Return (X, Y) of the center of cell containing provided text 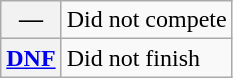
DNF (31, 58)
Did not compete (146, 20)
Did not finish (146, 58)
— (31, 20)
